Provide the [X, Y] coordinate of the cell's center where the given text is located.  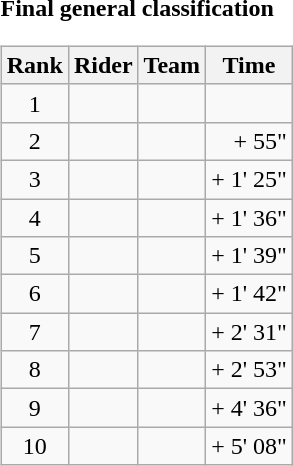
1 [34, 103]
6 [34, 294]
+ 1' 36" [250, 217]
+ 1' 42" [250, 294]
+ 5' 08" [250, 446]
Team [172, 65]
+ 1' 39" [250, 256]
5 [34, 256]
4 [34, 217]
Rank [34, 65]
Time [250, 65]
+ 4' 36" [250, 408]
+ 55" [250, 141]
8 [34, 370]
9 [34, 408]
Rider [103, 65]
7 [34, 332]
+ 2' 53" [250, 370]
10 [34, 446]
3 [34, 179]
2 [34, 141]
+ 1' 25" [250, 179]
+ 2' 31" [250, 332]
